Scan for the cell matching the given text and deliver its [X, Y] coordinate at center. 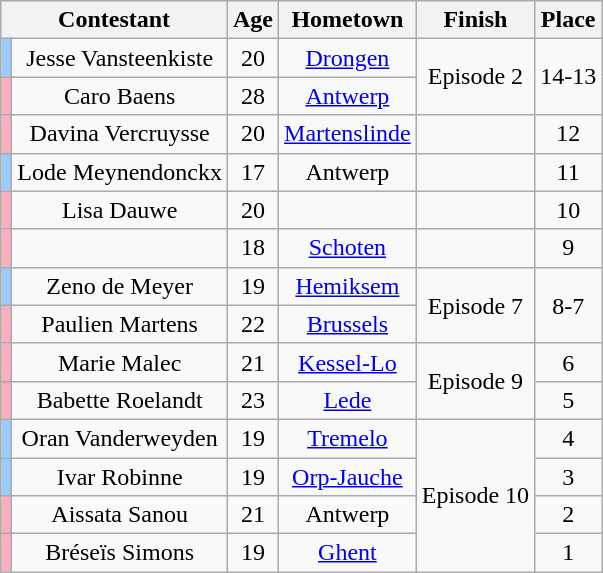
3 [568, 477]
28 [252, 96]
9 [568, 248]
12 [568, 134]
11 [568, 172]
23 [252, 400]
Bréseïs Simons [120, 553]
Davina Vercruysse [120, 134]
14-13 [568, 77]
Lode Meynendonckx [120, 172]
Ghent [348, 553]
Ivar Robinne [120, 477]
6 [568, 362]
Caro Baens [120, 96]
Aissata Sanou [120, 515]
17 [252, 172]
1 [568, 553]
Episode 10 [475, 495]
Drongen [348, 58]
Hemiksem [348, 286]
10 [568, 210]
5 [568, 400]
Episode 7 [475, 305]
Martenslinde [348, 134]
Finish [475, 20]
Orp-Jauche [348, 477]
Episode 2 [475, 77]
Hometown [348, 20]
22 [252, 324]
Brussels [348, 324]
Jesse Vansteenkiste [120, 58]
4 [568, 438]
18 [252, 248]
Lede [348, 400]
2 [568, 515]
Tremelo [348, 438]
8-7 [568, 305]
Marie Malec [120, 362]
Age [252, 20]
Place [568, 20]
Babette Roelandt [120, 400]
Schoten [348, 248]
Contestant [114, 20]
Kessel-Lo [348, 362]
Zeno de Meyer [120, 286]
Oran Vanderweyden [120, 438]
Lisa Dauwe [120, 210]
Episode 9 [475, 381]
Paulien Martens [120, 324]
